From the cell containing the given text, extract its center point as [x, y] coordinate. 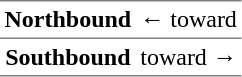
toward → [189, 57]
Northbound [68, 20]
← toward [189, 20]
Southbound [68, 57]
